Locate the cell with the specified text and output its [X, Y] center coordinate. 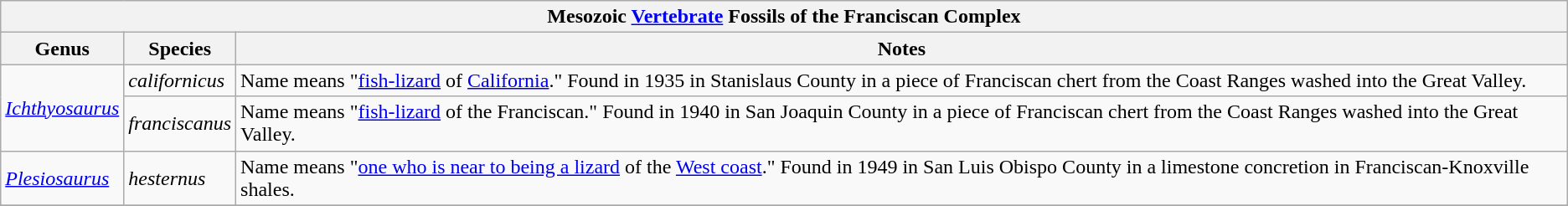
Plesiosaurus [62, 178]
californicus [180, 80]
Mesozoic Vertebrate Fossils of the Franciscan Complex [784, 17]
Species [180, 49]
hesternus [180, 178]
Notes [902, 49]
Genus [62, 49]
franciscanus [180, 124]
Ichthyosaurus [62, 107]
